Return the [X, Y] coordinate for the center point of the cell that contains the specified text.  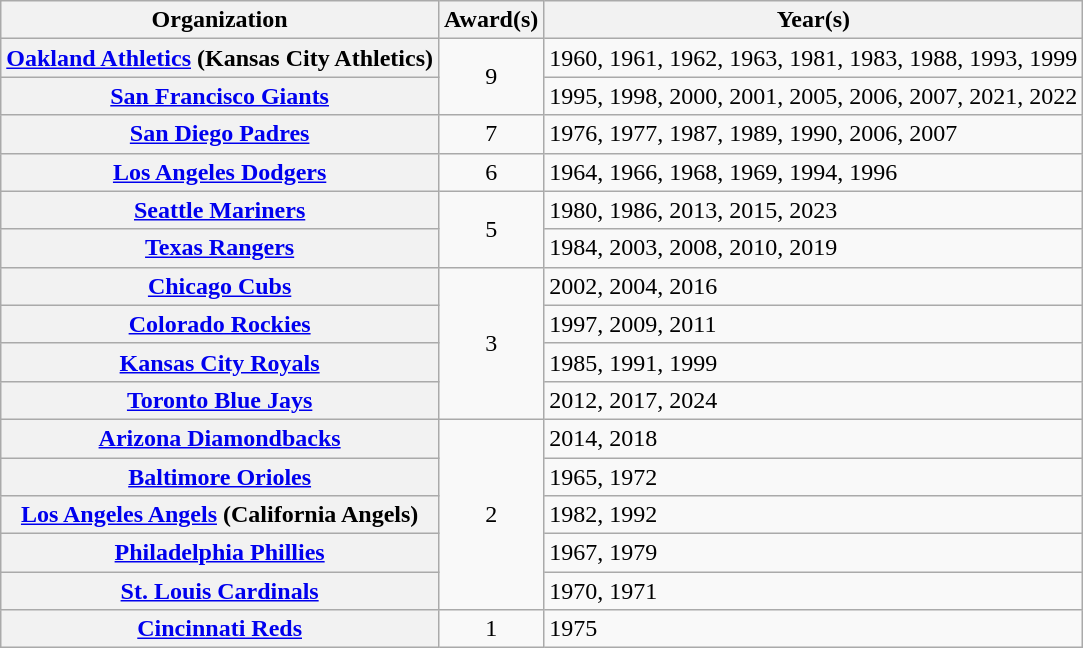
1975 [814, 629]
2012, 2017, 2024 [814, 400]
Year(s) [814, 20]
Texas Rangers [220, 248]
Seattle Mariners [220, 210]
6 [492, 172]
1970, 1971 [814, 591]
San Francisco Giants [220, 96]
2014, 2018 [814, 438]
1960, 1961, 1962, 1963, 1981, 1983, 1988, 1993, 1999 [814, 58]
Cincinnati Reds [220, 629]
3 [492, 343]
7 [492, 134]
9 [492, 77]
1976, 1977, 1987, 1989, 1990, 2006, 2007 [814, 134]
Oakland Athletics (Kansas City Athletics) [220, 58]
Kansas City Royals [220, 362]
1980, 1986, 2013, 2015, 2023 [814, 210]
1984, 2003, 2008, 2010, 2019 [814, 248]
1967, 1979 [814, 553]
San Diego Padres [220, 134]
2 [492, 514]
1 [492, 629]
Colorado Rockies [220, 324]
Philadelphia Phillies [220, 553]
St. Louis Cardinals [220, 591]
Arizona Diamondbacks [220, 438]
1964, 1966, 1968, 1969, 1994, 1996 [814, 172]
1995, 1998, 2000, 2001, 2005, 2006, 2007, 2021, 2022 [814, 96]
5 [492, 229]
Organization [220, 20]
Toronto Blue Jays [220, 400]
1985, 1991, 1999 [814, 362]
Award(s) [492, 20]
2002, 2004, 2016 [814, 286]
Baltimore Orioles [220, 477]
Los Angeles Angels (California Angels) [220, 515]
1982, 1992 [814, 515]
Chicago Cubs [220, 286]
1965, 1972 [814, 477]
1997, 2009, 2011 [814, 324]
Los Angeles Dodgers [220, 172]
